Scan for the cell matching the given text and deliver its (X, Y) coordinate at center. 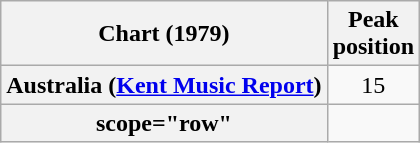
Peakposition (373, 34)
scope="row" (164, 123)
15 (373, 85)
Chart (1979) (164, 34)
Australia (Kent Music Report) (164, 85)
